Return [X, Y] of the center of cell containing provided text 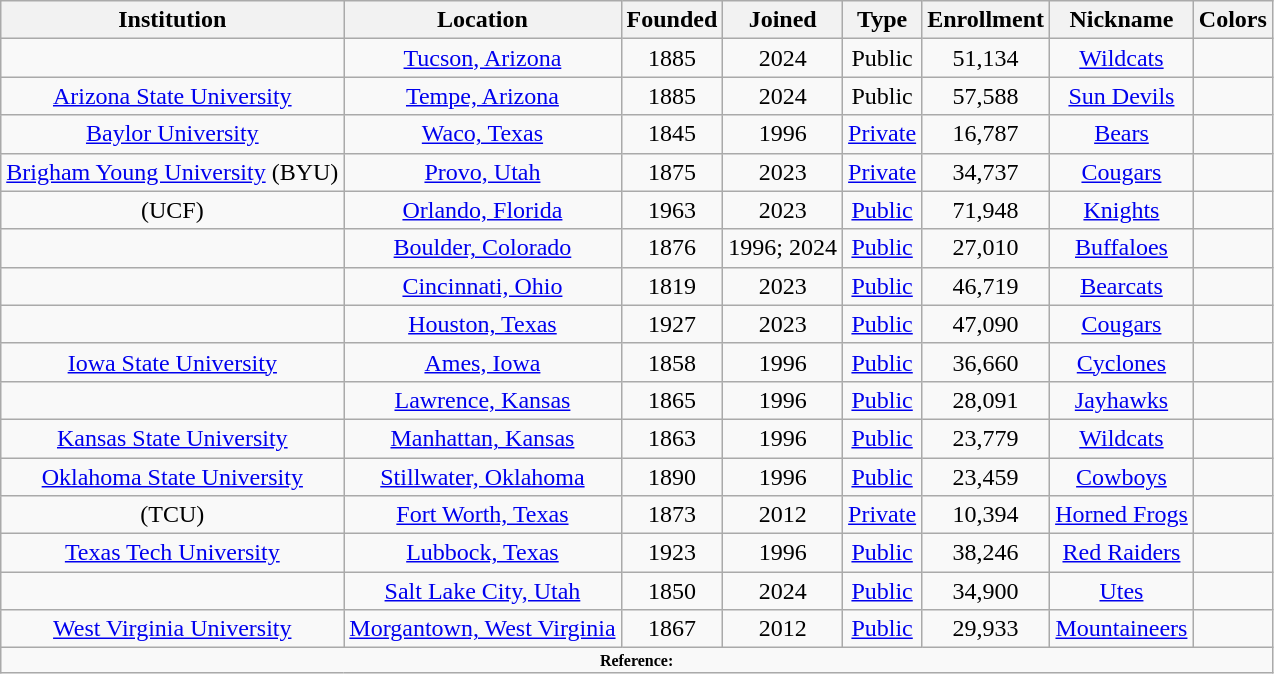
1865 [672, 400]
16,787 [986, 134]
1867 [672, 629]
1863 [672, 438]
1890 [672, 477]
Knights [1122, 210]
38,246 [986, 553]
1875 [672, 172]
Waco, Texas [482, 134]
1923 [672, 553]
Sun Devils [1122, 96]
Ames, Iowa [482, 362]
Texas Tech University [172, 553]
1850 [672, 591]
34,737 [986, 172]
34,900 [986, 591]
Jayhawks [1122, 400]
Brigham Young University (BYU) [172, 172]
Stillwater, Oklahoma [482, 477]
Joined [783, 20]
Lawrence, Kansas [482, 400]
Morgantown, West Virginia [482, 629]
47,090 [986, 324]
Nickname [1122, 20]
(TCU) [172, 515]
Founded [672, 20]
Location [482, 20]
Cincinnati, Ohio [482, 286]
23,459 [986, 477]
(UCF) [172, 210]
Bearcats [1122, 286]
Buffaloes [1122, 248]
Enrollment [986, 20]
1927 [672, 324]
28,091 [986, 400]
Manhattan, Kansas [482, 438]
Arizona State University [172, 96]
1858 [672, 362]
1845 [672, 134]
23,779 [986, 438]
Colors [1232, 20]
71,948 [986, 210]
Horned Frogs [1122, 515]
Tucson, Arizona [482, 58]
27,010 [986, 248]
Salt Lake City, Utah [482, 591]
Reference: [637, 660]
57,588 [986, 96]
Boulder, Colorado [482, 248]
1876 [672, 248]
Houston, Texas [482, 324]
46,719 [986, 286]
West Virginia University [172, 629]
10,394 [986, 515]
Kansas State University [172, 438]
1873 [672, 515]
Cyclones [1122, 362]
Iowa State University [172, 362]
1819 [672, 286]
Lubbock, Texas [482, 553]
Cowboys [1122, 477]
36,660 [986, 362]
Institution [172, 20]
Oklahoma State University [172, 477]
Utes [1122, 591]
Red Raiders [1122, 553]
Mountaineers [1122, 629]
Orlando, Florida [482, 210]
Tempe, Arizona [482, 96]
Provo, Utah [482, 172]
Type [882, 20]
Bears [1122, 134]
51,134 [986, 58]
1996; 2024 [783, 248]
Baylor University [172, 134]
1963 [672, 210]
29,933 [986, 629]
Fort Worth, Texas [482, 515]
